Search for the cell housing the specified text and yield its (x, y) center coordinate. 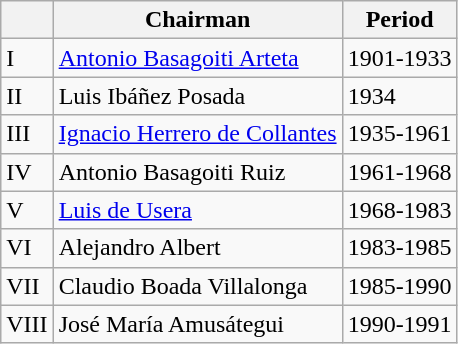
1983-1985 (400, 248)
VI (27, 248)
Luis Ibáñez Posada (198, 96)
V (27, 210)
VIII (27, 324)
Claudio Boada Villalonga (198, 286)
Luis de Usera (198, 210)
1934 (400, 96)
Antonio Basagoiti Ruiz (198, 172)
III (27, 134)
Alejandro Albert (198, 248)
José María Amusátegui (198, 324)
1985-1990 (400, 286)
I (27, 58)
Antonio Basagoiti Arteta (198, 58)
Ignacio Herrero de Collantes (198, 134)
IV (27, 172)
Chairman (198, 20)
1968-1983 (400, 210)
II (27, 96)
1961-1968 (400, 172)
1990-1991 (400, 324)
VII (27, 286)
Period (400, 20)
1935-1961 (400, 134)
1901-1933 (400, 58)
